Provide the (X, Y) coordinate of the cell's center where the given text is located.  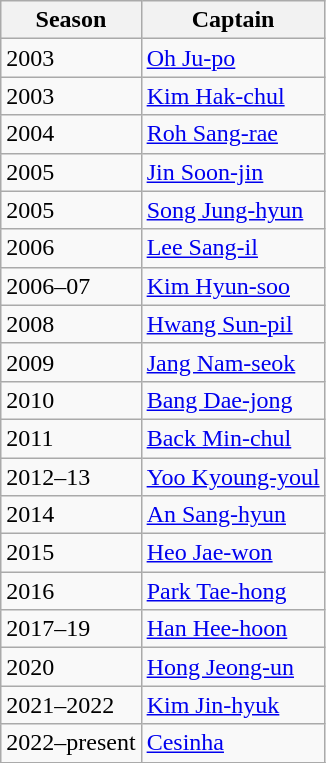
2008 (71, 324)
An Sang-hyun (233, 515)
Kim Jin-hyuk (233, 705)
Captain (233, 20)
Season (71, 20)
2010 (71, 400)
Yoo Kyoung-youl (233, 477)
Cesinha (233, 743)
Song Jung-hyun (233, 210)
Roh Sang-rae (233, 134)
2014 (71, 515)
Bang Dae-jong (233, 400)
Park Tae-hong (233, 591)
Hong Jeong-un (233, 667)
Lee Sang-il (233, 248)
2022–present (71, 743)
2004 (71, 134)
2015 (71, 553)
Jin Soon-jin (233, 172)
Kim Hyun-soo (233, 286)
Heo Jae-won (233, 553)
2006–07 (71, 286)
2021–2022 (71, 705)
2011 (71, 438)
2009 (71, 362)
Back Min-chul (233, 438)
2017–19 (71, 629)
2016 (71, 591)
Jang Nam-seok (233, 362)
Han Hee-hoon (233, 629)
Kim Hak-chul (233, 96)
Hwang Sun-pil (233, 324)
2012–13 (71, 477)
Oh Ju-po (233, 58)
2020 (71, 667)
2006 (71, 248)
